Search for the cell housing the specified text and yield its (X, Y) center coordinate. 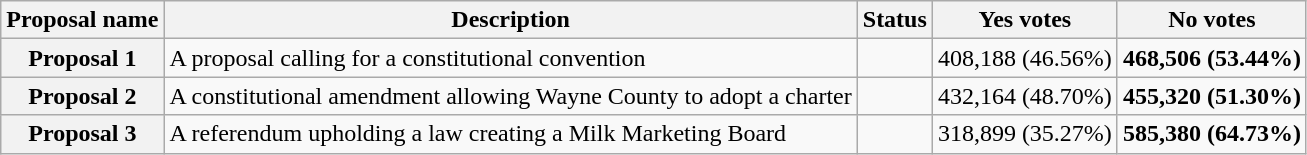
A proposal calling for a constitutional convention (510, 58)
Description (510, 20)
318,899 (35.27%) (1024, 134)
A referendum upholding a law creating a Milk Marketing Board (510, 134)
468,506 (53.44%) (1212, 58)
Yes votes (1024, 20)
Proposal 3 (82, 134)
408,188 (46.56%) (1024, 58)
432,164 (48.70%) (1024, 96)
Proposal 1 (82, 58)
Proposal 2 (82, 96)
Status (894, 20)
455,320 (51.30%) (1212, 96)
A constitutional amendment allowing Wayne County to adopt a charter (510, 96)
No votes (1212, 20)
Proposal name (82, 20)
585,380 (64.73%) (1212, 134)
